For the text-containing cell, return its midpoint in [X, Y] coordinate format. 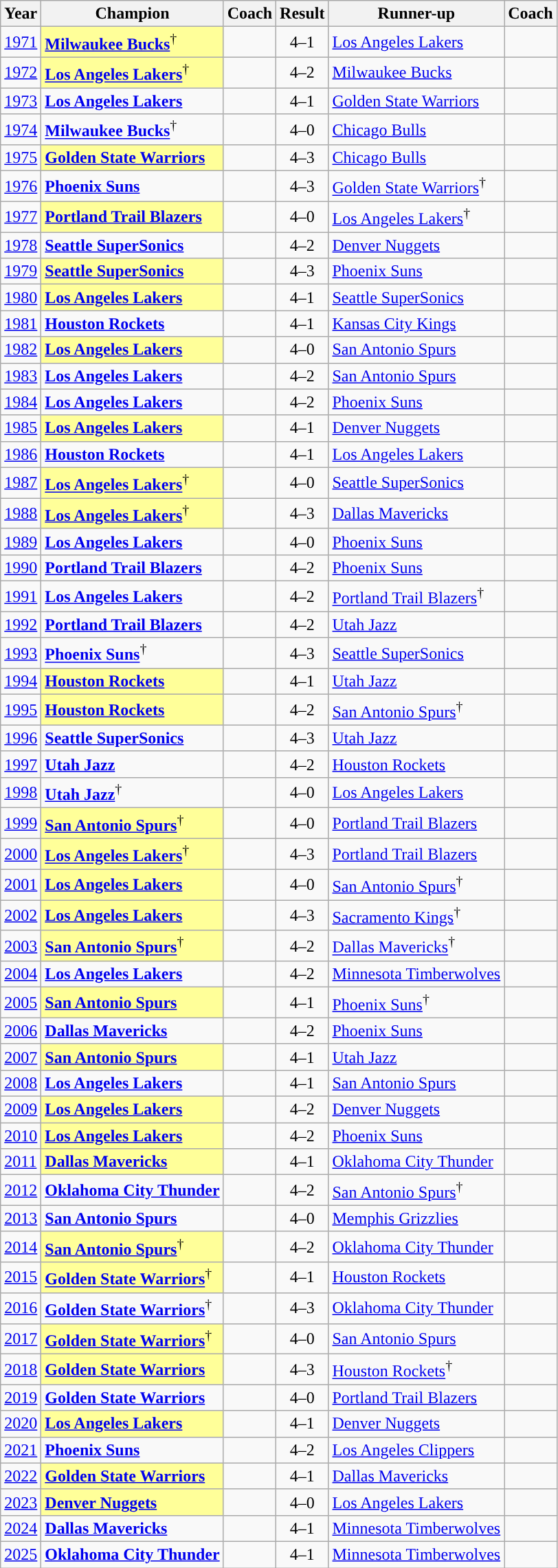
Kansas City Kings [416, 324]
1984 [21, 402]
1986 [21, 454]
Portland Trail Blazers† [416, 596]
2016 [21, 1308]
Sacramento Kings† [416, 915]
1972 [21, 73]
2014 [21, 1246]
Houston Rockets† [416, 1370]
2022 [21, 1476]
2013 [21, 1218]
1971 [21, 43]
1992 [21, 625]
1990 [21, 568]
2018 [21, 1370]
1997 [21, 764]
2017 [21, 1339]
1987 [21, 482]
1995 [21, 710]
Los Angeles Clippers [416, 1450]
1989 [21, 541]
Champion [132, 14]
2003 [21, 945]
1999 [21, 823]
2015 [21, 1278]
1974 [21, 129]
1994 [21, 682]
1981 [21, 324]
1993 [21, 653]
2025 [21, 1555]
Year [21, 14]
2001 [21, 885]
2002 [21, 915]
2006 [21, 1031]
2009 [21, 1110]
Memphis Grizzlies [416, 1218]
Milwaukee Bucks [416, 73]
Utah Jazz† [132, 793]
Dallas Mavericks† [416, 945]
1978 [21, 245]
2011 [21, 1162]
1991 [21, 596]
Result [302, 14]
1975 [21, 158]
1976 [21, 187]
1980 [21, 298]
1977 [21, 217]
1979 [21, 271]
2010 [21, 1136]
2008 [21, 1083]
2019 [21, 1398]
1983 [21, 376]
1982 [21, 350]
Runner-up [416, 14]
2007 [21, 1057]
2021 [21, 1450]
1996 [21, 738]
1988 [21, 514]
2000 [21, 855]
2020 [21, 1424]
2023 [21, 1502]
1998 [21, 793]
2005 [21, 1003]
2012 [21, 1190]
2024 [21, 1528]
1985 [21, 428]
2004 [21, 974]
1973 [21, 101]
